Search for the cell housing the specified text and yield its (X, Y) center coordinate. 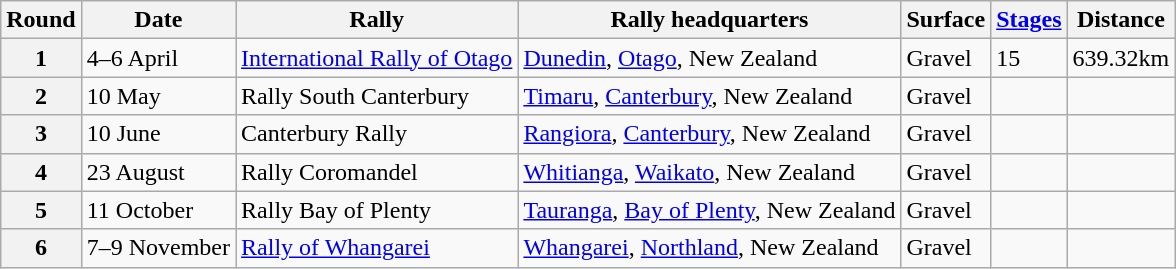
Rally Bay of Plenty (377, 210)
Rangiora, Canterbury, New Zealand (710, 134)
Tauranga, Bay of Plenty, New Zealand (710, 210)
5 (41, 210)
6 (41, 248)
Round (41, 20)
Rally South Canterbury (377, 96)
Rally (377, 20)
23 August (158, 172)
11 October (158, 210)
639.32km (1121, 58)
Dunedin, Otago, New Zealand (710, 58)
Rally of Whangarei (377, 248)
Distance (1121, 20)
Rally headquarters (710, 20)
Rally Coromandel (377, 172)
10 May (158, 96)
4 (41, 172)
Whitianga, Waikato, New Zealand (710, 172)
7–9 November (158, 248)
10 June (158, 134)
Timaru, Canterbury, New Zealand (710, 96)
Whangarei, Northland, New Zealand (710, 248)
2 (41, 96)
Date (158, 20)
4–6 April (158, 58)
Surface (946, 20)
1 (41, 58)
Canterbury Rally (377, 134)
15 (1029, 58)
International Rally of Otago (377, 58)
3 (41, 134)
Stages (1029, 20)
